Pinpoint the cell where the given text exists, returning its (x, y) midpoint coordinate. 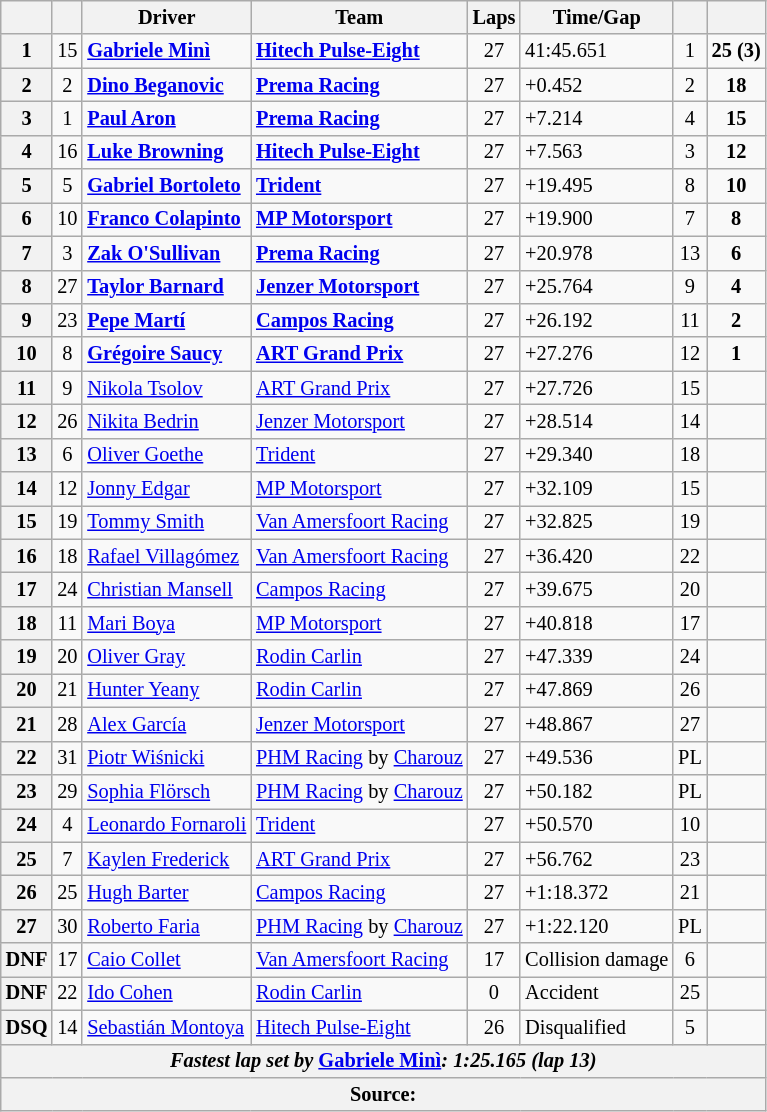
Disqualified (596, 1027)
Ido Cohen (166, 993)
+49.536 (596, 758)
Tommy Smith (166, 522)
Time/Gap (596, 17)
Hunter Yeany (166, 690)
Laps (494, 17)
+27.726 (596, 388)
Accident (596, 993)
+20.978 (596, 253)
Roberto Faria (166, 926)
Piotr Wiśnicki (166, 758)
+28.514 (596, 421)
Taylor Barnard (166, 287)
Alex García (166, 724)
Mari Boya (166, 623)
Leonardo Fornaroli (166, 825)
Rafael Villagómez (166, 556)
Jonny Edgar (166, 489)
Hugh Barter (166, 892)
+39.675 (596, 589)
Oliver Gray (166, 657)
Pepe Martí (166, 320)
+50.570 (596, 825)
+19.900 (596, 219)
+56.762 (596, 859)
Nikola Tsolov (166, 388)
41:45.651 (596, 51)
Grégoire Saucy (166, 354)
Zak O'Sullivan (166, 253)
28 (67, 724)
Team (359, 17)
Fastest lap set by Gabriele Minì: 1:25.165 (lap 13) (384, 1061)
Caio Collet (166, 960)
+7.563 (596, 152)
Source: (384, 1094)
Sophia Flörsch (166, 791)
+32.825 (596, 522)
29 (67, 791)
+40.818 (596, 623)
+26.192 (596, 320)
DSQ (27, 1027)
Christian Mansell (166, 589)
+19.495 (596, 186)
+25.764 (596, 287)
31 (67, 758)
Franco Colapinto (166, 219)
Gabriele Minì (166, 51)
Nikita Bedrin (166, 421)
Paul Aron (166, 118)
+47.339 (596, 657)
25 (3) (736, 51)
0 (494, 993)
Oliver Goethe (166, 455)
Gabriel Bortoleto (166, 186)
Driver (166, 17)
Sebastián Montoya (166, 1027)
Collision damage (596, 960)
+7.214 (596, 118)
30 (67, 926)
+1:22.120 (596, 926)
+29.340 (596, 455)
+27.276 (596, 354)
Luke Browning (166, 152)
+50.182 (596, 791)
+1:18.372 (596, 892)
+36.420 (596, 556)
Kaylen Frederick (166, 859)
+0.452 (596, 85)
+48.867 (596, 724)
+32.109 (596, 489)
+47.869 (596, 690)
Dino Beganovic (166, 85)
